Determine the [X, Y] coordinate at the center of the cell enclosing the given text.  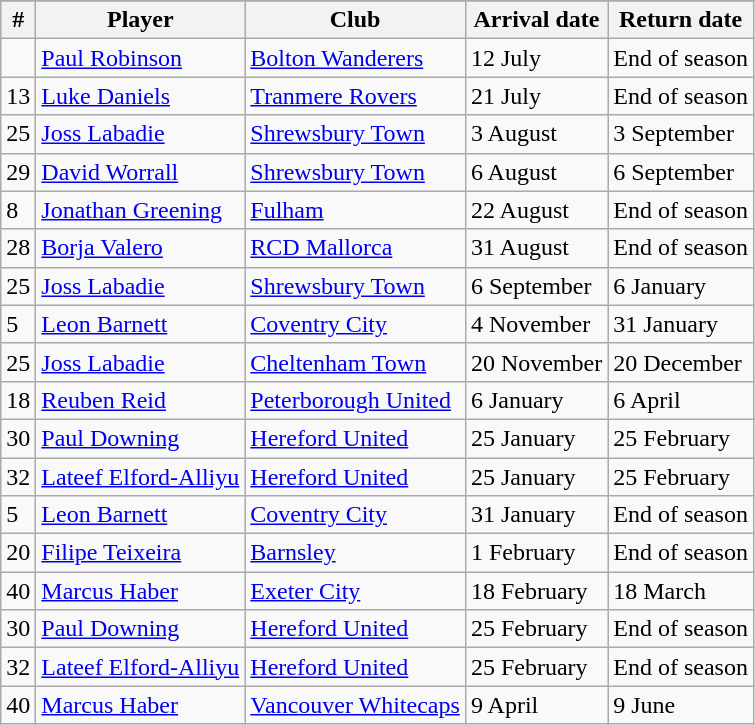
6 August [536, 172]
13 [18, 96]
21 July [536, 96]
Barnsley [356, 553]
Reuben Reid [140, 400]
18 March [681, 591]
29 [18, 172]
28 [18, 248]
Borja Valero [140, 248]
3 August [536, 134]
Arrival date [536, 20]
20 November [536, 362]
Vancouver Whitecaps [356, 705]
Club [356, 20]
3 September [681, 134]
Tranmere Rovers [356, 96]
Return date [681, 20]
18 [18, 400]
20 [18, 553]
Luke Daniels [140, 96]
6 April [681, 400]
Cheltenham Town [356, 362]
Filipe Teixeira [140, 553]
Peterborough United [356, 400]
Exeter City [356, 591]
9 June [681, 705]
# [18, 20]
Bolton Wanderers [356, 58]
Player [140, 20]
David Worrall [140, 172]
22 August [536, 210]
Jonathan Greening [140, 210]
12 July [536, 58]
18 February [536, 591]
1 February [536, 553]
8 [18, 210]
Paul Robinson [140, 58]
4 November [536, 324]
RCD Mallorca [356, 248]
Fulham [356, 210]
31 August [536, 248]
9 April [536, 705]
20 December [681, 362]
